Output the (x, y) coordinate of the center of the cell containing the given text.  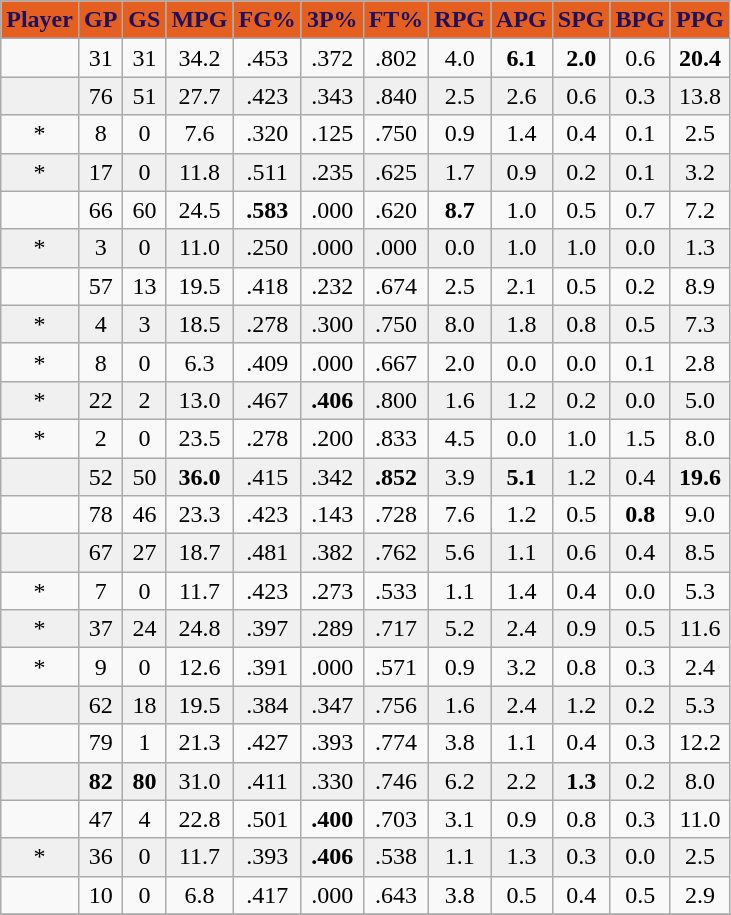
.372 (332, 58)
19.6 (700, 477)
11.6 (700, 629)
.330 (332, 781)
.467 (267, 400)
8.7 (460, 210)
37 (100, 629)
.427 (267, 743)
2.6 (522, 96)
46 (144, 515)
.415 (267, 477)
.674 (396, 286)
12.6 (200, 667)
5.6 (460, 553)
.620 (396, 210)
.481 (267, 553)
.800 (396, 400)
79 (100, 743)
76 (100, 96)
9 (100, 667)
.717 (396, 629)
.273 (332, 591)
MPG (200, 20)
2.2 (522, 781)
6.3 (200, 362)
18.5 (200, 324)
GS (144, 20)
1.7 (460, 172)
.400 (332, 819)
.391 (267, 667)
.300 (332, 324)
.667 (396, 362)
13.0 (200, 400)
31.0 (200, 781)
.774 (396, 743)
4.0 (460, 58)
3.1 (460, 819)
PPG (700, 20)
.538 (396, 857)
1.5 (640, 438)
.235 (332, 172)
.746 (396, 781)
6.2 (460, 781)
2.8 (700, 362)
18 (144, 705)
2.9 (700, 895)
20.4 (700, 58)
.833 (396, 438)
62 (100, 705)
.342 (332, 477)
2.1 (522, 286)
APG (522, 20)
9.0 (700, 515)
.384 (267, 705)
24.5 (200, 210)
1.8 (522, 324)
47 (100, 819)
21.3 (200, 743)
51 (144, 96)
57 (100, 286)
50 (144, 477)
22.8 (200, 819)
BPG (640, 20)
8.9 (700, 286)
7.3 (700, 324)
3P% (332, 20)
34.2 (200, 58)
36.0 (200, 477)
.583 (267, 210)
.143 (332, 515)
.417 (267, 895)
.703 (396, 819)
.511 (267, 172)
.289 (332, 629)
1 (144, 743)
7 (100, 591)
52 (100, 477)
18.7 (200, 553)
.533 (396, 591)
.411 (267, 781)
0.7 (640, 210)
.125 (332, 134)
FG% (267, 20)
.320 (267, 134)
GP (100, 20)
.232 (332, 286)
80 (144, 781)
.643 (396, 895)
.762 (396, 553)
.453 (267, 58)
5.2 (460, 629)
22 (100, 400)
4.5 (460, 438)
11.8 (200, 172)
24.8 (200, 629)
.347 (332, 705)
36 (100, 857)
78 (100, 515)
24 (144, 629)
RPG (460, 20)
.397 (267, 629)
7.2 (700, 210)
66 (100, 210)
67 (100, 553)
.200 (332, 438)
.625 (396, 172)
60 (144, 210)
.802 (396, 58)
6.8 (200, 895)
10 (100, 895)
82 (100, 781)
FT% (396, 20)
.728 (396, 515)
5.1 (522, 477)
.409 (267, 362)
6.1 (522, 58)
.418 (267, 286)
.501 (267, 819)
27.7 (200, 96)
27 (144, 553)
8.5 (700, 553)
12.2 (700, 743)
SPG (581, 20)
23.5 (200, 438)
.250 (267, 248)
23.3 (200, 515)
Player (40, 20)
13 (144, 286)
.840 (396, 96)
.852 (396, 477)
17 (100, 172)
.343 (332, 96)
3.9 (460, 477)
.382 (332, 553)
5.0 (700, 400)
.756 (396, 705)
.571 (396, 667)
13.8 (700, 96)
